Detect which cell encompasses the target text, then output its (x, y) center coordinate. 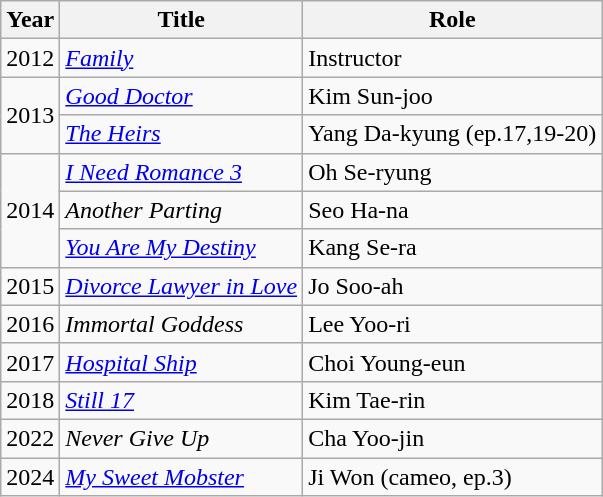
2017 (30, 362)
Good Doctor (182, 96)
Cha Yoo-jin (452, 438)
Still 17 (182, 400)
Another Parting (182, 210)
2018 (30, 400)
Title (182, 20)
Year (30, 20)
2013 (30, 115)
2012 (30, 58)
Choi Young-eun (452, 362)
You Are My Destiny (182, 248)
2024 (30, 477)
Ji Won (cameo, ep.3) (452, 477)
The Heirs (182, 134)
Family (182, 58)
Seo Ha-na (452, 210)
Lee Yoo-ri (452, 324)
2015 (30, 286)
Never Give Up (182, 438)
My Sweet Mobster (182, 477)
2022 (30, 438)
Yang Da-kyung (ep.17,19-20) (452, 134)
Kim Tae-rin (452, 400)
Kim Sun-joo (452, 96)
Divorce Lawyer in Love (182, 286)
Role (452, 20)
Immortal Goddess (182, 324)
2014 (30, 210)
Hospital Ship (182, 362)
Instructor (452, 58)
Jo Soo-ah (452, 286)
I Need Romance 3 (182, 172)
Kang Se-ra (452, 248)
Oh Se-ryung (452, 172)
2016 (30, 324)
